Determine the [x, y] coordinate at the center of the cell enclosing the given text.  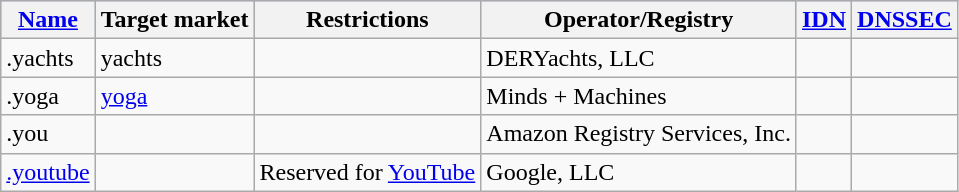
Google, LLC [639, 172]
Minds + Machines [639, 96]
Name [48, 20]
.youtube [48, 172]
DERYachts, LLC [639, 58]
yachts [174, 58]
Restrictions [368, 20]
DNSSEC [905, 20]
.yoga [48, 96]
.you [48, 134]
IDN [824, 20]
Amazon Registry Services, Inc. [639, 134]
yoga [174, 96]
Operator/Registry [639, 20]
.yachts [48, 58]
Target market [174, 20]
Reserved for YouTube [368, 172]
